Pinpoint the cell where the given text exists, returning its (x, y) midpoint coordinate. 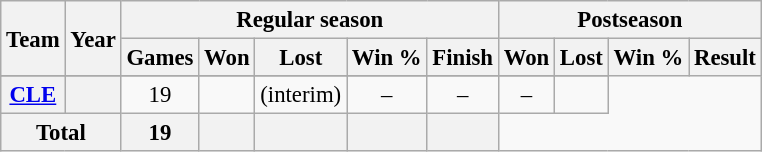
Year (93, 38)
Team (33, 38)
CLE (33, 95)
Total (61, 133)
Postseason (630, 20)
Games (160, 58)
Finish (462, 58)
Regular season (310, 20)
(interim) (301, 95)
Result (726, 58)
